Locate the cell with the specified text and output its (X, Y) center coordinate. 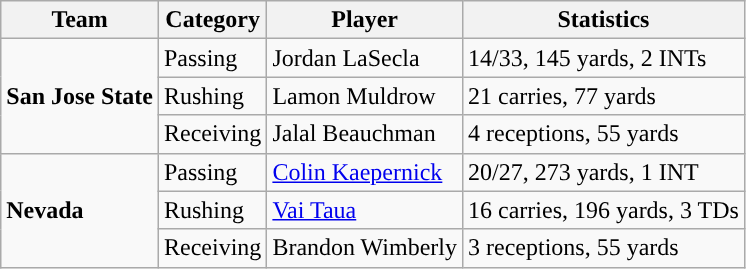
Category (212, 20)
Colin Kaepernick (365, 172)
Jordan LaSecla (365, 58)
Brandon Wimberly (365, 248)
Nevada (80, 210)
Team (80, 20)
14/33, 145 yards, 2 INTs (603, 58)
3 receptions, 55 yards (603, 248)
Vai Taua (365, 210)
16 carries, 196 yards, 3 TDs (603, 210)
Statistics (603, 20)
Lamon Muldrow (365, 96)
Jalal Beauchman (365, 134)
21 carries, 77 yards (603, 96)
4 receptions, 55 yards (603, 134)
20/27, 273 yards, 1 INT (603, 172)
Player (365, 20)
San Jose State (80, 96)
